Locate the cell with the specified text and output its [x, y] center coordinate. 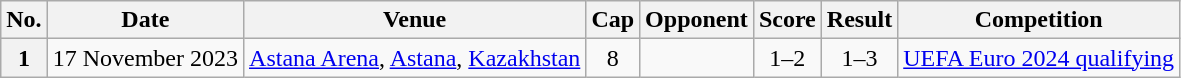
UEFA Euro 2024 qualifying [1039, 58]
Result [859, 20]
Score [787, 20]
Astana Arena, Astana, Kazakhstan [415, 58]
No. [24, 20]
Opponent [697, 20]
17 November 2023 [145, 58]
Venue [415, 20]
Competition [1039, 20]
1–3 [859, 58]
Cap [613, 20]
Date [145, 20]
1–2 [787, 58]
1 [24, 58]
8 [613, 58]
